Detect which cell encompasses the target text, then output its (x, y) center coordinate. 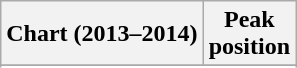
Chart (2013–2014) (102, 34)
Peakposition (249, 34)
